Scan for the cell matching the given text and deliver its (x, y) coordinate at center. 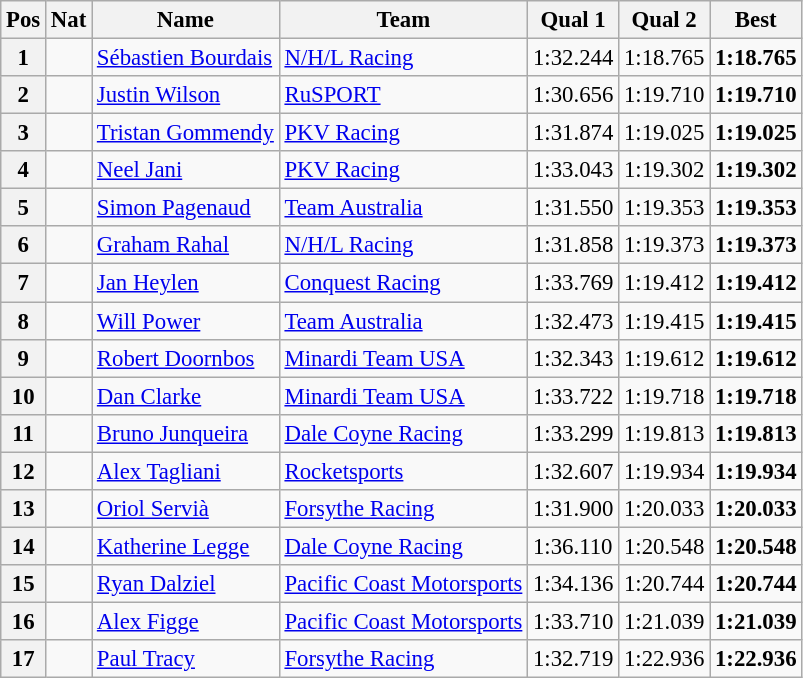
1:34.136 (574, 584)
1:32.473 (574, 321)
1:33.043 (574, 170)
2 (24, 95)
Robert Doornbos (186, 358)
1:30.656 (574, 95)
7 (24, 283)
1:31.858 (574, 245)
1:33.769 (574, 283)
1:32.719 (574, 659)
Bruno Junqueira (186, 433)
Neel Jani (186, 170)
10 (24, 396)
Qual 1 (574, 20)
Paul Tracy (186, 659)
1:33.299 (574, 433)
6 (24, 245)
Justin Wilson (186, 95)
15 (24, 584)
Nat (69, 20)
8 (24, 321)
1:32.343 (574, 358)
Dan Clarke (186, 396)
Simon Pagenaud (186, 208)
3 (24, 133)
1:31.550 (574, 208)
1:36.110 (574, 546)
4 (24, 170)
Qual 2 (664, 20)
Conquest Racing (404, 283)
Rocketsports (404, 471)
Jan Heylen (186, 283)
Graham Rahal (186, 245)
Pos (24, 20)
Alex Figge (186, 621)
16 (24, 621)
Katherine Legge (186, 546)
5 (24, 208)
13 (24, 509)
1:33.722 (574, 396)
Name (186, 20)
9 (24, 358)
Sébastien Bourdais (186, 58)
Alex Tagliani (186, 471)
1:33.710 (574, 621)
11 (24, 433)
14 (24, 546)
1:32.607 (574, 471)
12 (24, 471)
Ryan Dalziel (186, 584)
Team (404, 20)
17 (24, 659)
RuSPORT (404, 95)
Oriol Servià (186, 509)
1:31.900 (574, 509)
1:31.874 (574, 133)
1:32.244 (574, 58)
Will Power (186, 321)
Best (756, 20)
1 (24, 58)
Tristan Gommendy (186, 133)
